Return (x, y) of the center of cell containing provided text 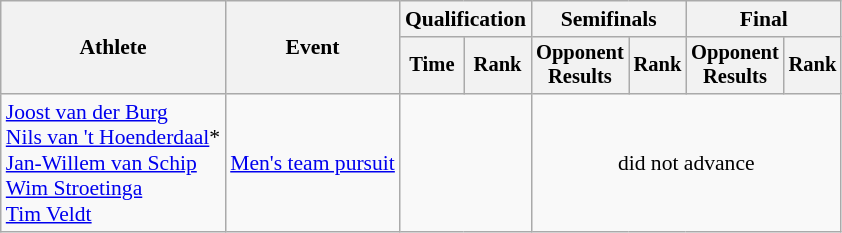
Joost van der BurgNils van 't Hoenderdaal*Jan-Willem van SchipWim StroetingaTim Veldt (113, 163)
Event (312, 48)
did not advance (686, 163)
Final (764, 19)
Athlete (113, 48)
Men's team pursuit (312, 163)
Time (432, 66)
Semifinals (608, 19)
Qualification (466, 19)
